Pinpoint the cell where the given text exists, returning its [X, Y] midpoint coordinate. 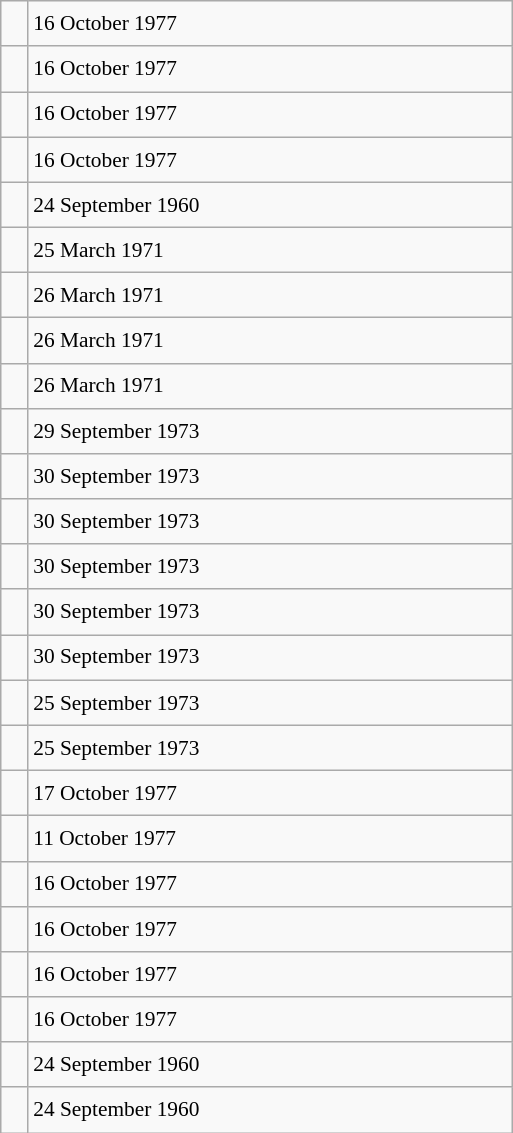
11 October 1977 [270, 838]
25 March 1971 [270, 250]
17 October 1977 [270, 792]
29 September 1973 [270, 430]
